Provide the [x, y] coordinate of the cell's center where the given text is located.  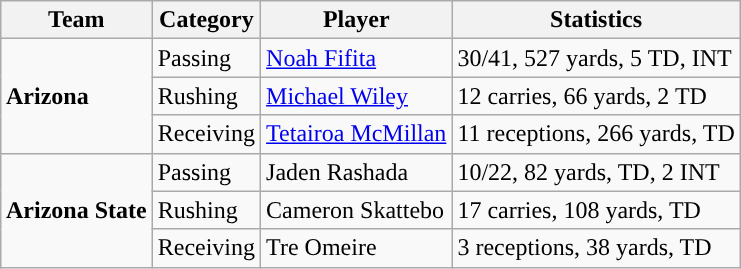
Noah Fifita [356, 58]
Statistics [596, 20]
3 receptions, 38 yards, TD [596, 248]
Arizona State [76, 210]
11 receptions, 266 yards, TD [596, 134]
Cameron Skattebo [356, 210]
Tetairoa McMillan [356, 134]
12 carries, 66 yards, 2 TD [596, 96]
Category [206, 20]
Michael Wiley [356, 96]
30/41, 527 yards, 5 TD, INT [596, 58]
Tre Omeire [356, 248]
10/22, 82 yards, TD, 2 INT [596, 172]
17 carries, 108 yards, TD [596, 210]
Team [76, 20]
Arizona [76, 96]
Player [356, 20]
Jaden Rashada [356, 172]
